Provide the (x, y) coordinate of the cell's center where the given text is located.  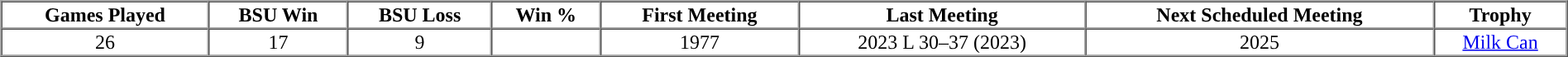
Win % (546, 15)
2023 L 30–37 (2023) (942, 41)
17 (278, 41)
26 (106, 41)
Next Scheduled Meeting (1260, 15)
BSU Win (278, 15)
Milk Can (1500, 41)
BSU Loss (420, 15)
Trophy (1500, 15)
9 (420, 41)
2025 (1260, 41)
First Meeting (700, 15)
1977 (700, 41)
Games Played (106, 15)
Last Meeting (942, 15)
